Identify which cell holds the provided text, then report its (X, Y) central coordinate. 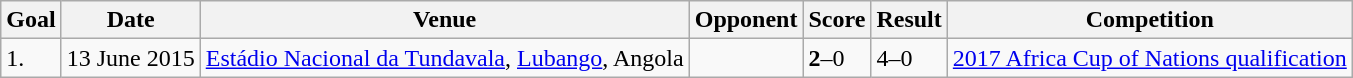
Competition (1150, 20)
13 June 2015 (130, 58)
Opponent (746, 20)
Venue (444, 20)
4–0 (909, 58)
Estádio Nacional da Tundavala, Lubango, Angola (444, 58)
Goal (31, 20)
2–0 (837, 58)
Result (909, 20)
2017 Africa Cup of Nations qualification (1150, 58)
Score (837, 20)
Date (130, 20)
1. (31, 58)
